From the cell containing the given text, extract its center point as [X, Y] coordinate. 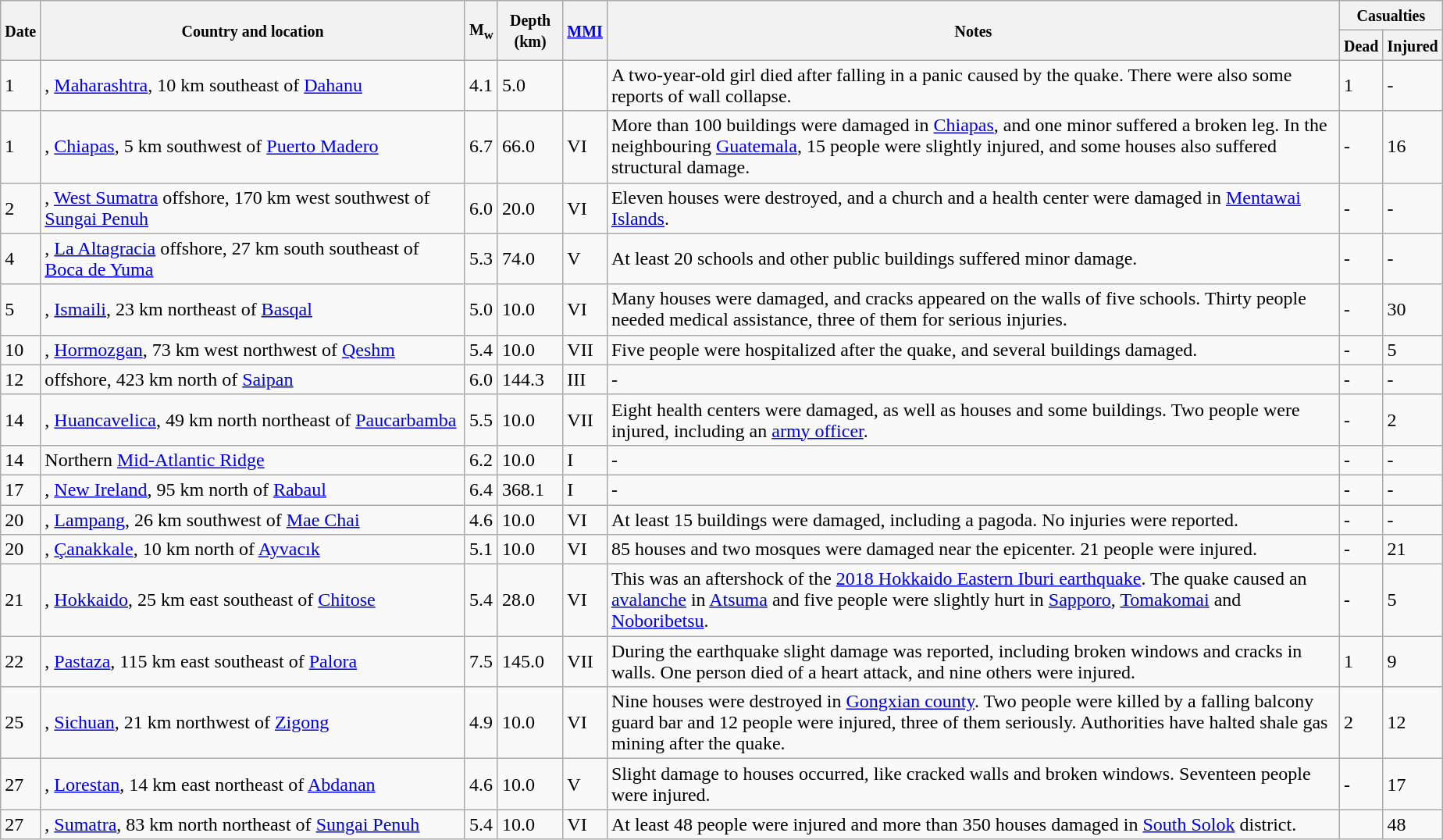
, Lorestan, 14 km east northeast of Abdanan [253, 784]
6.4 [481, 489]
, Pastaza, 115 km east southeast of Palora [253, 662]
6.2 [481, 460]
9 [1413, 662]
Casualties [1391, 16]
III [586, 379]
, Hokkaido, 25 km east southeast of Chitose [253, 600]
4 [20, 259]
A two-year-old girl died after falling in a panic caused by the quake. There were also some reports of wall collapse. [973, 86]
10 [20, 350]
, Lampang, 26 km southwest of Mae Chai [253, 519]
Injured [1413, 45]
Depth (km) [529, 30]
Eleven houses were destroyed, and a church and a health center were damaged in Mentawai Islands. [973, 208]
Mw [481, 30]
66.0 [529, 147]
74.0 [529, 259]
, La Altagracia offshore, 27 km south southeast of Boca de Yuma [253, 259]
, West Sumatra offshore, 170 km west southwest of Sungai Penuh [253, 208]
7.5 [481, 662]
, Sumatra, 83 km north northeast of Sungai Penuh [253, 824]
Country and location [253, 30]
25 [20, 723]
6.7 [481, 147]
22 [20, 662]
Dead [1361, 45]
48 [1413, 824]
20.0 [529, 208]
Northern Mid-Atlantic Ridge [253, 460]
MMI [586, 30]
28.0 [529, 600]
30 [1413, 309]
5.3 [481, 259]
, Hormozgan, 73 km west northwest of Qeshm [253, 350]
Date [20, 30]
, Maharashtra, 10 km southeast of Dahanu [253, 86]
, Çanakkale, 10 km north of Ayvacık [253, 550]
, New Ireland, 95 km north of Rabaul [253, 489]
5.5 [481, 420]
At least 15 buildings were damaged, including a pagoda. No injuries were reported. [973, 519]
At least 48 people were injured and more than 350 houses damaged in South Solok district. [973, 824]
5.1 [481, 550]
16 [1413, 147]
4.1 [481, 86]
offshore, 423 km north of Saipan [253, 379]
85 houses and two mosques were damaged near the epicenter. 21 people were injured. [973, 550]
At least 20 schools and other public buildings suffered minor damage. [973, 259]
368.1 [529, 489]
4.9 [481, 723]
Eight health centers were damaged, as well as houses and some buildings. Two people were injured, including an army officer. [973, 420]
145.0 [529, 662]
, Sichuan, 21 km northwest of Zigong [253, 723]
144.3 [529, 379]
, Chiapas, 5 km southwest of Puerto Madero [253, 147]
Five people were hospitalized after the quake, and several buildings damaged. [973, 350]
, Huancavelica, 49 km north northeast of Paucarbamba [253, 420]
, Ismaili, 23 km northeast of Basqal [253, 309]
Slight damage to houses occurred, like cracked walls and broken windows. Seventeen people were injured. [973, 784]
Notes [973, 30]
